Capture the cell that displays the provided text and extract its [x, y] central coordinate. 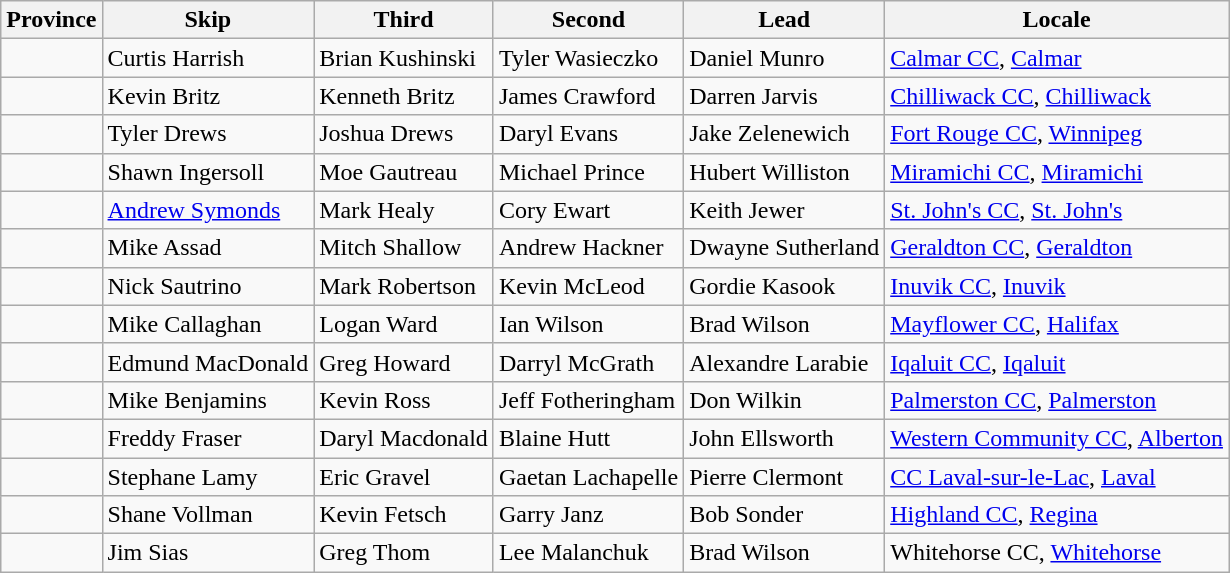
Dwayne Sutherland [784, 248]
Daryl Evans [588, 134]
Pierre Clermont [784, 477]
Keith Jewer [784, 210]
Shane Vollman [208, 515]
Jeff Fotheringham [588, 400]
Whitehorse CC, Whitehorse [1057, 553]
Skip [208, 20]
James Crawford [588, 96]
Calmar CC, Calmar [1057, 58]
Kenneth Britz [404, 96]
Logan Ward [404, 324]
Second [588, 20]
Kevin Britz [208, 96]
CC Laval-sur-le-Lac, Laval [1057, 477]
Ian Wilson [588, 324]
Lee Malanchuk [588, 553]
Mike Callaghan [208, 324]
Joshua Drews [404, 134]
Gaetan Lachapelle [588, 477]
Alexandre Larabie [784, 362]
Mark Healy [404, 210]
Darren Jarvis [784, 96]
Gordie Kasook [784, 286]
Kevin Ross [404, 400]
Miramichi CC, Miramichi [1057, 172]
Eric Gravel [404, 477]
Iqaluit CC, Iqaluit [1057, 362]
Third [404, 20]
Mike Benjamins [208, 400]
Mark Robertson [404, 286]
Andrew Hackner [588, 248]
Shawn Ingersoll [208, 172]
Darryl McGrath [588, 362]
Daniel Munro [784, 58]
Cory Ewart [588, 210]
Daryl Macdonald [404, 438]
Don Wilkin [784, 400]
Brian Kushinski [404, 58]
Tyler Wasieczko [588, 58]
Jake Zelenewich [784, 134]
Lead [784, 20]
Highland CC, Regina [1057, 515]
Chilliwack CC, Chilliwack [1057, 96]
Andrew Symonds [208, 210]
Blaine Hutt [588, 438]
Western Community CC, Alberton [1057, 438]
Edmund MacDonald [208, 362]
Freddy Fraser [208, 438]
Kevin Fetsch [404, 515]
Mitch Shallow [404, 248]
Locale [1057, 20]
Stephane Lamy [208, 477]
Curtis Harrish [208, 58]
Michael Prince [588, 172]
Fort Rouge CC, Winnipeg [1057, 134]
Inuvik CC, Inuvik [1057, 286]
John Ellsworth [784, 438]
Garry Janz [588, 515]
Province [52, 20]
Greg Howard [404, 362]
Tyler Drews [208, 134]
Palmerston CC, Palmerston [1057, 400]
Bob Sonder [784, 515]
Jim Sias [208, 553]
Mike Assad [208, 248]
Nick Sautrino [208, 286]
Greg Thom [404, 553]
Kevin McLeod [588, 286]
St. John's CC, St. John's [1057, 210]
Hubert Williston [784, 172]
Geraldton CC, Geraldton [1057, 248]
Mayflower CC, Halifax [1057, 324]
Moe Gautreau [404, 172]
